Output the [x, y] coordinate of the center of the cell containing the given text.  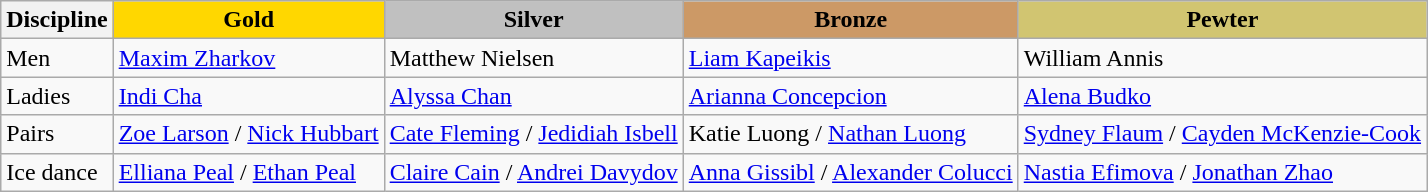
William Annis [1222, 58]
Pewter [1222, 20]
Indi Cha [248, 96]
Liam Kapeikis [850, 58]
Zoe Larson / Nick Hubbart [248, 134]
Pairs [57, 134]
Anna Gissibl / Alexander Colucci [850, 172]
Maxim Zharkov [248, 58]
Silver [534, 20]
Alyssa Chan [534, 96]
Matthew Nielsen [534, 58]
Arianna Concepcion [850, 96]
Ice dance [57, 172]
Elliana Peal / Ethan Peal [248, 172]
Claire Cain / Andrei Davydov [534, 172]
Nastia Efimova / Jonathan Zhao [1222, 172]
Alena Budko [1222, 96]
Cate Fleming / Jedidiah Isbell [534, 134]
Gold [248, 20]
Men [57, 58]
Discipline [57, 20]
Katie Luong / Nathan Luong [850, 134]
Ladies [57, 96]
Bronze [850, 20]
Sydney Flaum / Cayden McKenzie-Cook [1222, 134]
